Provide the (x, y) coordinate of the cell's center where the given text is located.  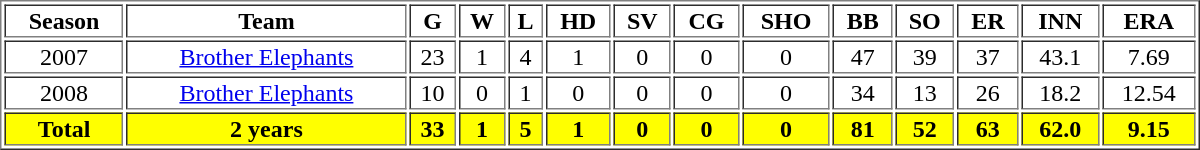
4 (525, 56)
G (432, 20)
9.15 (1148, 128)
W (482, 20)
CG (706, 20)
47 (862, 56)
13 (924, 92)
2007 (64, 56)
ER (988, 20)
5 (525, 128)
SO (924, 20)
L (525, 20)
39 (924, 56)
33 (432, 128)
37 (988, 56)
62.0 (1060, 128)
2008 (64, 92)
HD (578, 20)
BB (862, 20)
26 (988, 92)
10 (432, 92)
7.69 (1148, 56)
ERA (1148, 20)
63 (988, 128)
81 (862, 128)
52 (924, 128)
Team (267, 20)
Season (64, 20)
23 (432, 56)
Total (64, 128)
2 years (267, 128)
INN (1060, 20)
SHO (786, 20)
SV (642, 20)
12.54 (1148, 92)
18.2 (1060, 92)
43.1 (1060, 56)
34 (862, 92)
